Provide the [x, y] coordinate of the cell's center where the given text is located.  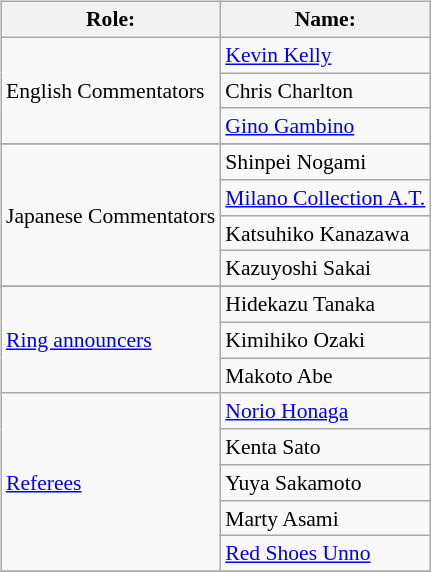
Yuya Sakamoto [325, 483]
Katsuhiko Kanazawa [325, 233]
Chris Charlton [325, 91]
Name: [325, 20]
Red Shoes Unno [325, 554]
Ring announcers [110, 340]
Marty Asami [325, 518]
Shinpei Nogami [325, 162]
Kevin Kelly [325, 55]
Hidekazu Tanaka [325, 305]
Kazuyoshi Sakai [325, 269]
Kenta Sato [325, 447]
Gino Gambino [325, 126]
Kimihiko Ozaki [325, 340]
Norio Honaga [325, 411]
Makoto Abe [325, 376]
English Commentators [110, 90]
Referees [110, 482]
Japanese Commentators [110, 215]
Role: [110, 20]
Milano Collection A.T. [325, 198]
